Determine the (X, Y) coordinate at the center of the cell enclosing the given text.  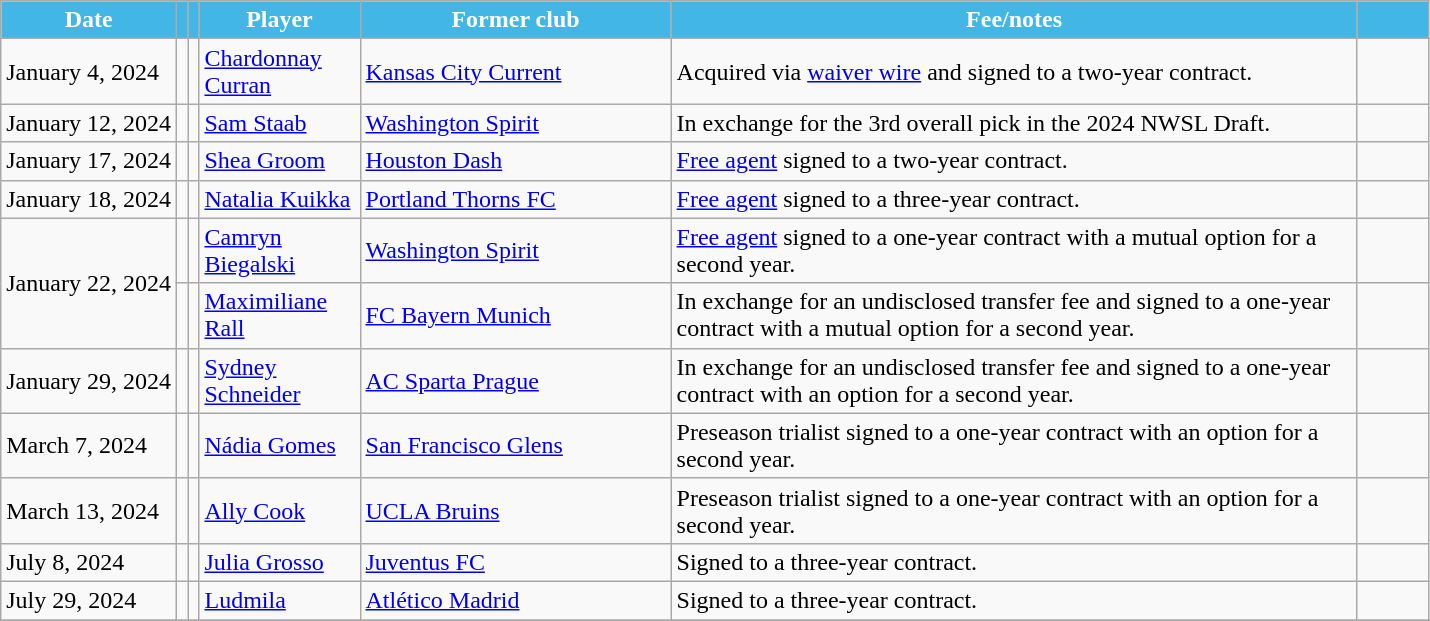
San Francisco Glens (516, 446)
Acquired via waiver wire and signed to a two-year contract. (1014, 72)
March 13, 2024 (89, 510)
Natalia Kuikka (280, 199)
Date (89, 20)
In exchange for an undisclosed transfer fee and signed to a one-year contract with a mutual option for a second year. (1014, 316)
Portland Thorns FC (516, 199)
Free agent signed to a two-year contract. (1014, 161)
Ally Cook (280, 510)
Houston Dash (516, 161)
In exchange for an undisclosed transfer fee and signed to a one-year contract with an option for a second year. (1014, 380)
January 18, 2024 (89, 199)
Former club (516, 20)
Nádia Gomes (280, 446)
Juventus FC (516, 562)
January 4, 2024 (89, 72)
March 7, 2024 (89, 446)
Fee/notes (1014, 20)
January 17, 2024 (89, 161)
January 29, 2024 (89, 380)
Ludmila (280, 600)
Atlético Madrid (516, 600)
UCLA Bruins (516, 510)
Sam Staab (280, 123)
Free agent signed to a three-year contract. (1014, 199)
Player (280, 20)
Shea Groom (280, 161)
Chardonnay Curran (280, 72)
Julia Grosso (280, 562)
Free agent signed to a one-year contract with a mutual option for a second year. (1014, 250)
July 29, 2024 (89, 600)
July 8, 2024 (89, 562)
Camryn Biegalski (280, 250)
Maximiliane Rall (280, 316)
January 12, 2024 (89, 123)
AC Sparta Prague (516, 380)
Kansas City Current (516, 72)
January 22, 2024 (89, 283)
Sydney Schneider (280, 380)
FC Bayern Munich (516, 316)
In exchange for the 3rd overall pick in the 2024 NWSL Draft. (1014, 123)
